For the text-containing cell, return its midpoint in (X, Y) coordinate format. 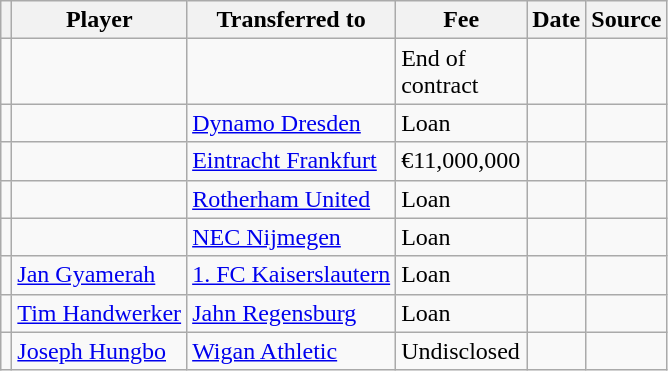
Joseph Hungbo (100, 351)
Jahn Regensburg (292, 313)
Eintracht Frankfurt (292, 161)
Date (556, 20)
€11,000,000 (462, 161)
Source (626, 20)
NEC Nijmegen (292, 237)
Player (100, 20)
1. FC Kaiserslautern (292, 275)
Wigan Athletic (292, 351)
Transferred to (292, 20)
Rotherham United (292, 199)
Tim Handwerker (100, 313)
Jan Gyamerah (100, 275)
Fee (462, 20)
End of contract (462, 72)
Undisclosed (462, 351)
Dynamo Dresden (292, 123)
